Scan for the cell matching the given text and deliver its [X, Y] coordinate at center. 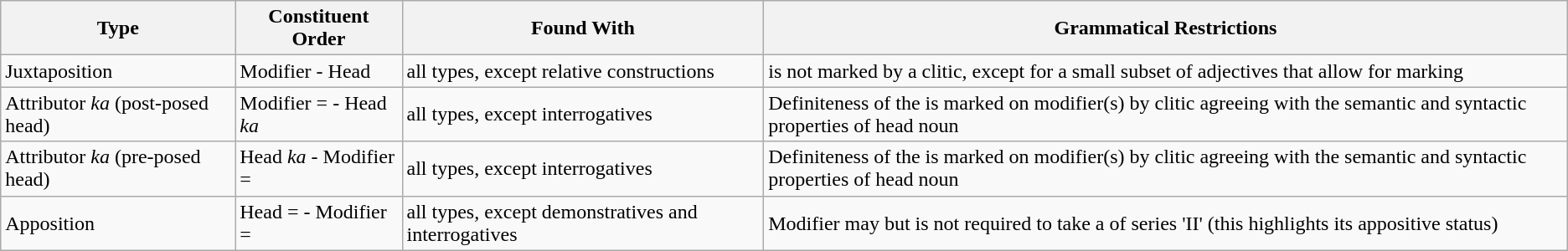
Head = - Modifier = [318, 223]
Modifier = - Head ka [318, 114]
Found With [583, 28]
Attributor ka (pre-posed head) [118, 169]
all types, except demonstratives and interrogatives [583, 223]
all types, except relative constructions [583, 71]
Head ka - Modifier = [318, 169]
Modifier - Head [318, 71]
is not marked by a clitic, except for a small subset of adjectives that allow for marking [1166, 71]
Constituent Order [318, 28]
Juxtaposition [118, 71]
Apposition [118, 223]
Type [118, 28]
Modifier may but is not required to take a of series 'II' (this highlights its appositive status) [1166, 223]
Grammatical Restrictions [1166, 28]
Attributor ka (post-posed head) [118, 114]
